Scan for the cell matching the given text and deliver its (X, Y) coordinate at center. 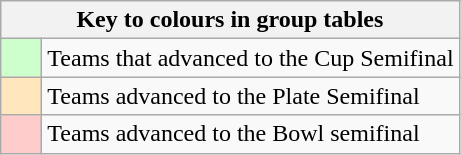
Key to colours in group tables (230, 20)
Teams advanced to the Bowl semifinal (250, 134)
Teams advanced to the Plate Semifinal (250, 96)
Teams that advanced to the Cup Semifinal (250, 58)
